Extract the (x, y) coordinate from the center of the cell holding the provided text.  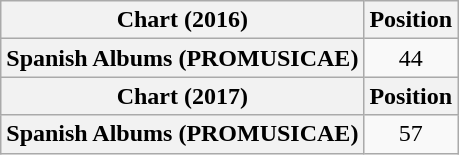
44 (411, 58)
57 (411, 134)
Chart (2016) (182, 20)
Chart (2017) (182, 96)
